Return (x, y) of the center of cell containing provided text 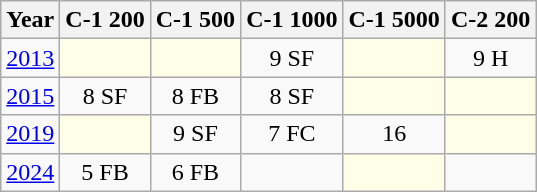
C-2 200 (490, 20)
C-1 200 (105, 20)
2019 (30, 134)
C-1 5000 (394, 20)
16 (394, 134)
2013 (30, 58)
5 FB (105, 172)
6 FB (195, 172)
2024 (30, 172)
7 FC (292, 134)
8 FB (195, 96)
Year (30, 20)
2015 (30, 96)
C-1 500 (195, 20)
9 H (490, 58)
C-1 1000 (292, 20)
